Output the [x, y] coordinate of the center of the cell containing the given text.  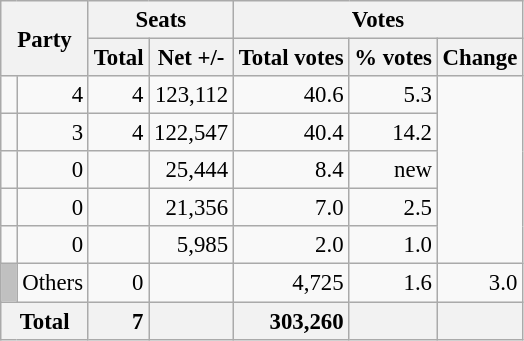
40.4 [290, 133]
Seats [160, 20]
Votes [378, 20]
21,356 [192, 208]
40.6 [290, 95]
Party [45, 38]
25,444 [192, 170]
14.2 [393, 133]
2.5 [393, 208]
1.6 [393, 283]
8.4 [290, 170]
303,260 [290, 321]
2.0 [290, 245]
122,547 [192, 133]
1.0 [393, 245]
3 [52, 133]
3.0 [480, 283]
123,112 [192, 95]
% votes [393, 58]
Others [52, 283]
Change [480, 58]
5.3 [393, 95]
Total votes [290, 58]
7.0 [290, 208]
Net +/- [192, 58]
7 [118, 321]
new [393, 170]
5,985 [192, 245]
4,725 [290, 283]
